Provide the [x, y] coordinate of the cell's center where the given text is located.  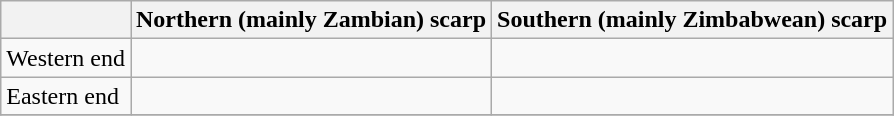
Southern (mainly Zimbabwean) scarp [692, 20]
Northern (mainly Zambian) scarp [310, 20]
Western end [66, 58]
Eastern end [66, 96]
